Return [x, y] of the center of cell containing provided text 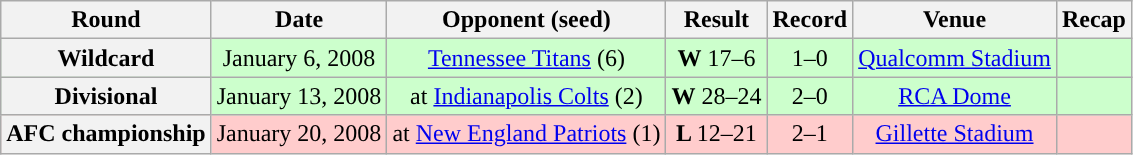
Gillette Stadium [955, 134]
RCA Dome [955, 96]
January 20, 2008 [299, 134]
Qualcomm Stadium [955, 58]
Record [810, 20]
Opponent (seed) [526, 20]
Wildcard [106, 58]
Divisional [106, 96]
January 6, 2008 [299, 58]
Recap [1094, 20]
AFC championship [106, 134]
January 13, 2008 [299, 96]
2–1 [810, 134]
Round [106, 20]
1–0 [810, 58]
at New England Patriots (1) [526, 134]
2–0 [810, 96]
Venue [955, 20]
Date [299, 20]
L 12–21 [716, 134]
at Indianapolis Colts (2) [526, 96]
Tennessee Titans (6) [526, 58]
W 28–24 [716, 96]
W 17–6 [716, 58]
Result [716, 20]
